Extract the [X, Y] coordinate from the center of the cell holding the provided text.  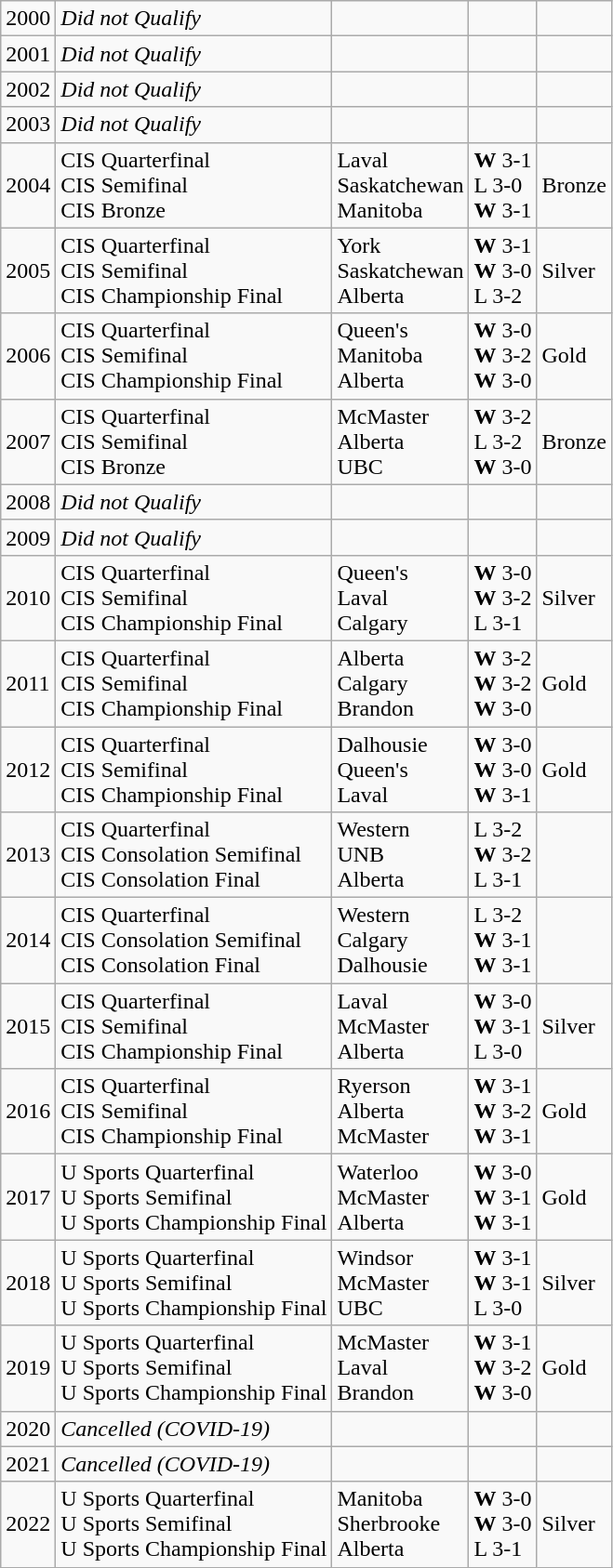
W 3-0W 3-0L 3-1 [502, 1524]
2018 [28, 1283]
W 3-1W 3-0L 3-2 [502, 270]
2019 [28, 1368]
W 3-0W 3-2W 3-0 [502, 356]
2006 [28, 356]
2017 [28, 1197]
2002 [28, 89]
LavalMcMasterAlberta [400, 1026]
YorkSaskatchewanAlberta [400, 270]
W 3-0W 3-2L 3-1 [502, 598]
2011 [28, 683]
2021 [28, 1464]
2022 [28, 1524]
2013 [28, 855]
LavalSaskatchewanManitoba [400, 185]
2003 [28, 125]
2008 [28, 502]
WaterlooMcMasterAlberta [400, 1197]
AlbertaCalgaryBrandon [400, 683]
W 3-2W 3-2W 3-0 [502, 683]
ManitobaSherbrookeAlberta [400, 1524]
2009 [28, 537]
W 3-1W 3-2W 3-0 [502, 1368]
WesternCalgaryDalhousie [400, 941]
WindsorMcMasterUBC [400, 1283]
WesternUNBAlberta [400, 855]
W 3-1W 3-1L 3-0 [502, 1283]
2012 [28, 770]
2001 [28, 54]
2004 [28, 185]
W 3-0W 3-1L 3-0 [502, 1026]
W 3-0W 3-1W 3-1 [502, 1197]
L 3-2W 3-2L 3-1 [502, 855]
RyersonAlbertaMcMaster [400, 1112]
W 3-1W 3-2W 3-1 [502, 1112]
2016 [28, 1112]
McMasterAlbertaUBC [400, 441]
2005 [28, 270]
McMasterLavalBrandon [400, 1368]
W 3-1L 3-0W 3-1 [502, 185]
Queen'sManitobaAlberta [400, 356]
DalhousieQueen'sLaval [400, 770]
L 3-2W 3-1W 3-1 [502, 941]
2010 [28, 598]
W 3-0W 3-0W 3-1 [502, 770]
W 3-2L 3-2W 3-0 [502, 441]
2000 [28, 19]
2007 [28, 441]
2020 [28, 1429]
2014 [28, 941]
Queen'sLavalCalgary [400, 598]
2015 [28, 1026]
